Find where the given text appears and provide that cell's center as [x, y] coordinate. 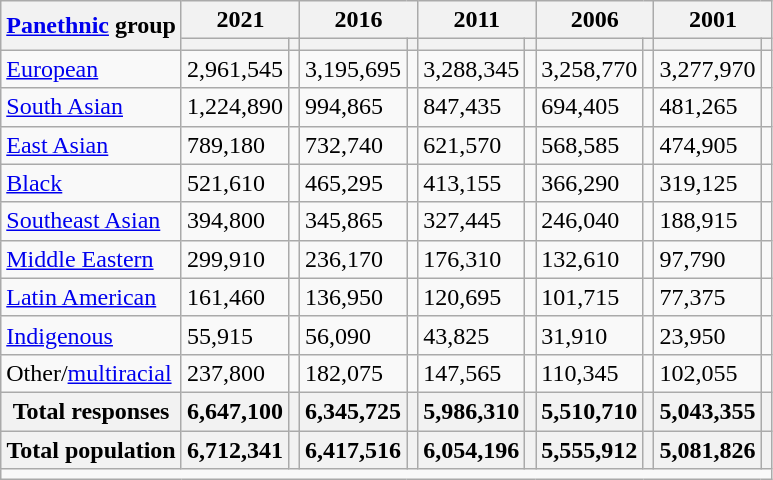
6,054,196 [472, 449]
Total population [92, 449]
Panethnic group [92, 26]
136,950 [354, 297]
6,712,341 [234, 449]
319,125 [708, 183]
23,950 [708, 335]
132,610 [590, 259]
European [92, 69]
413,155 [472, 183]
55,915 [234, 335]
97,790 [708, 259]
176,310 [472, 259]
43,825 [472, 335]
465,295 [354, 183]
31,910 [590, 335]
Total responses [92, 411]
732,740 [354, 145]
5,510,710 [590, 411]
5,986,310 [472, 411]
568,585 [590, 145]
6,417,516 [354, 449]
Other/multiracial [92, 373]
2001 [713, 20]
161,460 [234, 297]
3,195,695 [354, 69]
6,647,100 [234, 411]
2021 [240, 20]
2016 [359, 20]
237,800 [234, 373]
994,865 [354, 107]
246,040 [590, 221]
481,265 [708, 107]
2006 [595, 20]
5,081,826 [708, 449]
Indigenous [92, 335]
Latin American [92, 297]
East Asian [92, 145]
South Asian [92, 107]
327,445 [472, 221]
Middle Eastern [92, 259]
Southeast Asian [92, 221]
6,345,725 [354, 411]
77,375 [708, 297]
102,055 [708, 373]
2,961,545 [234, 69]
474,905 [708, 145]
345,865 [354, 221]
847,435 [472, 107]
147,565 [472, 373]
694,405 [590, 107]
56,090 [354, 335]
789,180 [234, 145]
5,555,912 [590, 449]
Black [92, 183]
3,277,970 [708, 69]
110,345 [590, 373]
5,043,355 [708, 411]
621,570 [472, 145]
521,610 [234, 183]
182,075 [354, 373]
366,290 [590, 183]
101,715 [590, 297]
3,288,345 [472, 69]
1,224,890 [234, 107]
188,915 [708, 221]
120,695 [472, 297]
236,170 [354, 259]
3,258,770 [590, 69]
394,800 [234, 221]
2011 [477, 20]
299,910 [234, 259]
